For the text-containing cell, return its midpoint in [x, y] coordinate format. 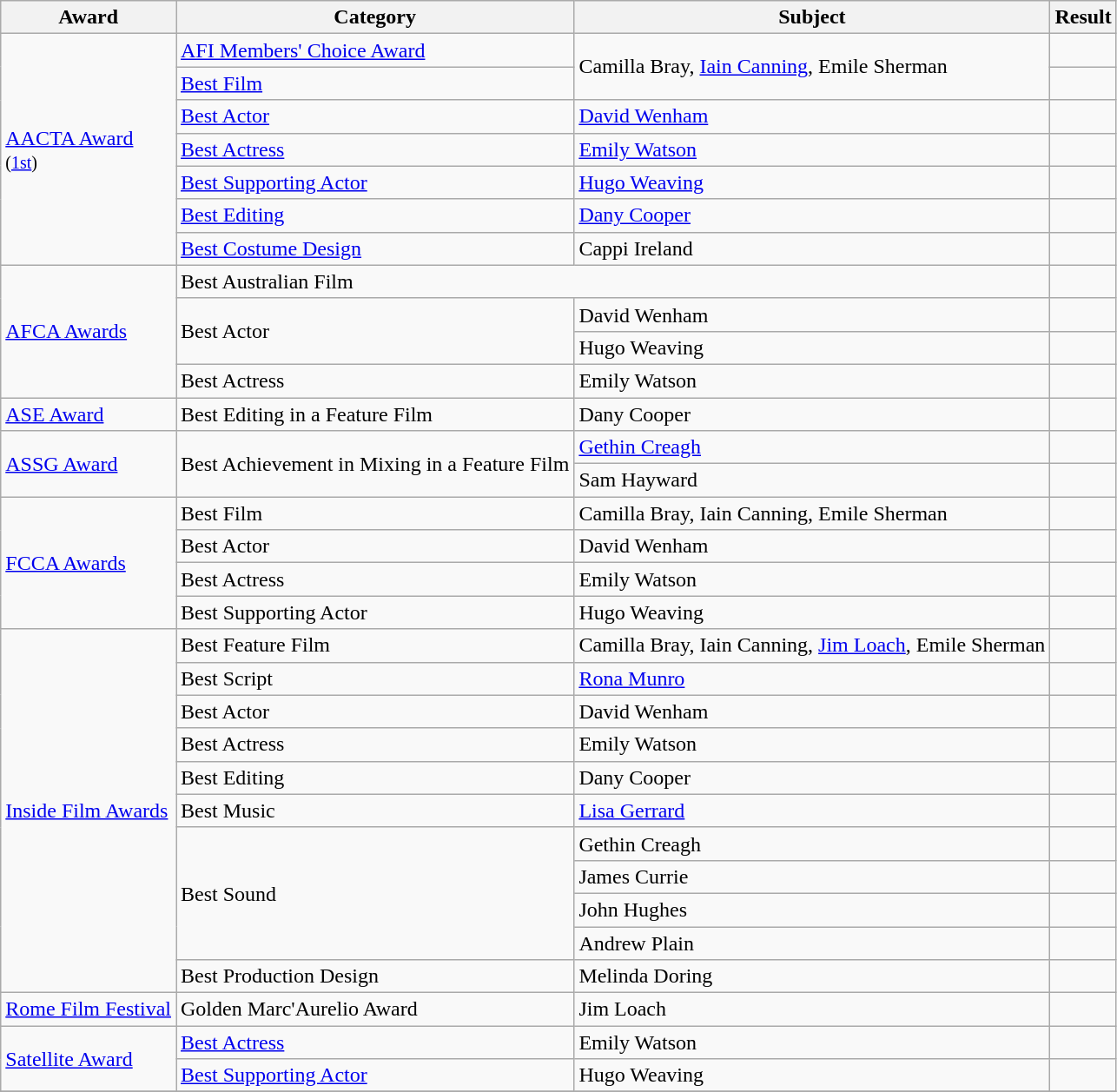
Golden Marc'Aurelio Award [374, 1009]
Best Feature Film [374, 645]
Cappi Ireland [812, 248]
Best Production Design [374, 976]
Lisa Gerrard [812, 811]
Andrew Plain [812, 943]
Sam Hayward [812, 480]
Camilla Bray, Iain Canning, Jim Loach, Emile Sherman [812, 645]
FCCA Awards [89, 563]
Award [89, 17]
Best Sound [374, 893]
AACTA Award(1st) [89, 149]
AFCA Awards [89, 331]
Best Achievement in Mixing in a Feature Film [374, 464]
Best Australian Film [612, 281]
Best Music [374, 811]
Category [374, 17]
Subject [812, 17]
Jim Loach [812, 1009]
Satellite Award [89, 1059]
Rome Film Festival [89, 1009]
ASSG Award [89, 464]
John Hughes [812, 910]
AFI Members' Choice Award [374, 50]
Rona Munro [812, 678]
James Currie [812, 877]
Best Script [374, 678]
Best Costume Design [374, 248]
Inside Film Awards [89, 811]
ASE Award [89, 414]
Melinda Doring [812, 976]
Result [1083, 17]
Best Editing in a Feature Film [374, 414]
